Determine the [x, y] coordinate at the center of the cell enclosing the given text.  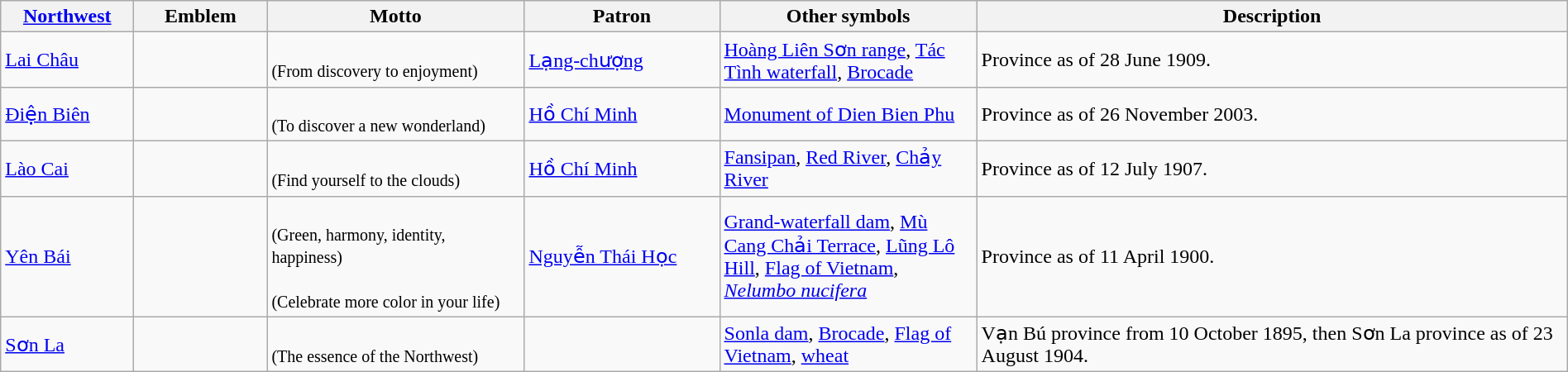
Motto [395, 17]
Monument of Dien Bien Phu [849, 114]
(The essence of the Northwest) [395, 344]
Sơn La [68, 344]
Điện Biên [68, 114]
Nguyễn Thái Học [622, 256]
Description [1272, 17]
Sonla dam, Brocade, Flag of Vietnam, wheat [849, 344]
Vạn Bú province from 10 October 1895, then Sơn La province as of 23 August 1904. [1272, 344]
(Find yourself to the clouds) [395, 169]
Fansipan, Red River, Chảy River [849, 169]
Emblem [200, 17]
Province as of 11 April 1900. [1272, 256]
Province as of 28 June 1909. [1272, 60]
Patron [622, 17]
Lai Châu [68, 60]
Province as of 12 July 1907. [1272, 169]
(To discover a new wonderland) [395, 114]
Other symbols [849, 17]
Province as of 26 November 2003. [1272, 114]
Northwest [68, 17]
(From discovery to enjoyment) [395, 60]
Grand-waterfall dam, Mù Cang Chải Terrace, Lũng Lô Hill, Flag of Vietnam, Nelumbo nucifera [849, 256]
Lào Cai [68, 169]
Yên Bái [68, 256]
(Green, harmony, identity, happiness)(Celebrate more color in your life) [395, 256]
Lạng-chượng [622, 60]
Hoàng Liên Sơn range, Tác Tình waterfall, Brocade [849, 60]
